Locate the cell with the specified text and output its (X, Y) center coordinate. 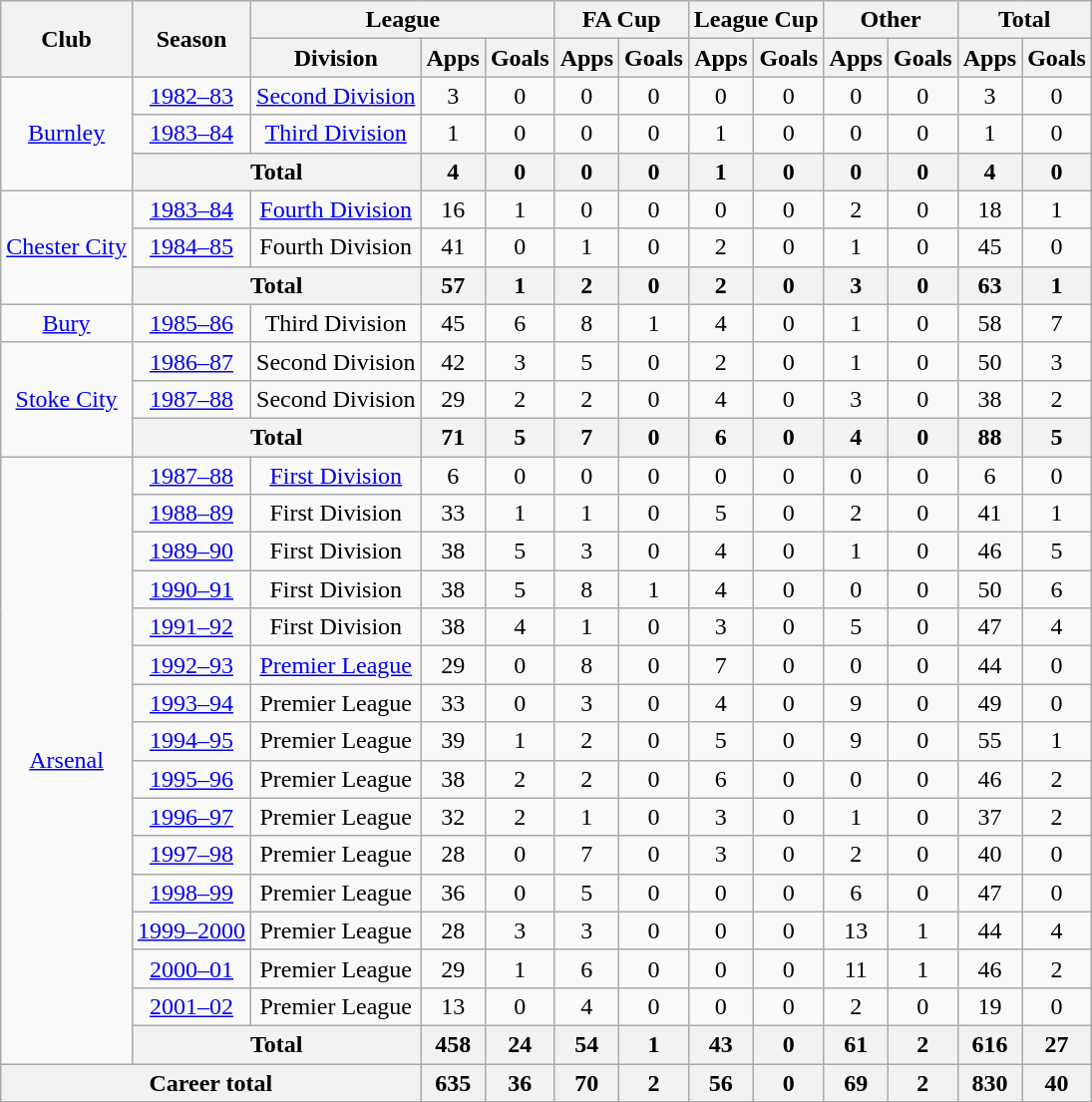
70 (586, 1082)
1994–95 (191, 741)
19 (989, 1006)
1997–98 (191, 855)
Season (191, 39)
55 (989, 741)
458 (453, 1044)
24 (520, 1044)
32 (453, 817)
1996–97 (191, 817)
1990–91 (191, 589)
63 (989, 285)
11 (856, 968)
1999–2000 (191, 930)
1986–87 (191, 361)
Other (891, 20)
Arsenal (67, 760)
1989–90 (191, 551)
88 (989, 437)
1995–96 (191, 779)
61 (856, 1044)
635 (453, 1082)
1984–85 (191, 247)
37 (989, 817)
830 (989, 1082)
58 (989, 323)
49 (989, 703)
League (403, 20)
1993–94 (191, 703)
42 (453, 361)
16 (453, 209)
Career total (211, 1082)
Club (67, 39)
1992–93 (191, 665)
1998–99 (191, 893)
Chester City (67, 247)
Stoke City (67, 399)
1982–83 (191, 96)
39 (453, 741)
1988–89 (191, 514)
League Cup (756, 20)
2000–01 (191, 968)
71 (453, 437)
43 (720, 1044)
57 (453, 285)
18 (989, 209)
27 (1057, 1044)
2001–02 (191, 1006)
1985–86 (191, 323)
Burnley (67, 134)
1991–92 (191, 627)
616 (989, 1044)
69 (856, 1082)
FA Cup (621, 20)
Bury (67, 323)
56 (720, 1082)
54 (586, 1044)
Division (336, 58)
